Identify which cell holds the provided text, then report its (X, Y) central coordinate. 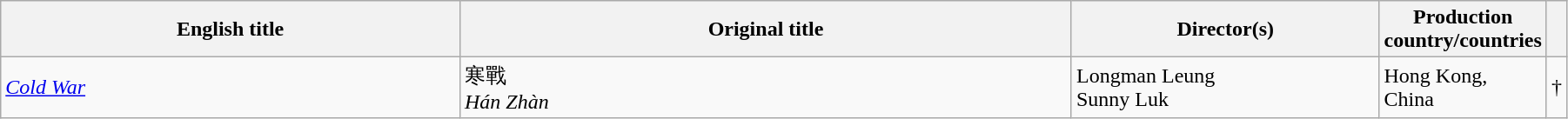
Cold War (231, 88)
寒戰Hán Zhàn (766, 88)
Longman LeungSunny Luk (1225, 88)
Production country/countries (1463, 30)
Director(s) (1225, 30)
† (1556, 88)
Original title (766, 30)
Hong Kong, China (1463, 88)
English title (231, 30)
